Scan for the cell matching the given text and deliver its (x, y) coordinate at center. 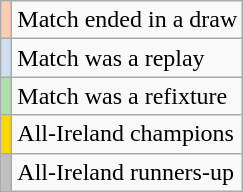
Match ended in a draw (128, 20)
All-Ireland runners-up (128, 172)
Match was a replay (128, 58)
Match was a refixture (128, 96)
All-Ireland champions (128, 134)
